Provide the [X, Y] coordinate of the cell's center where the given text is located.  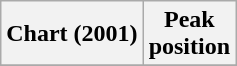
Chart (2001) [72, 34]
Peakposition [189, 34]
